Locate the cell with the specified text and output its [X, Y] center coordinate. 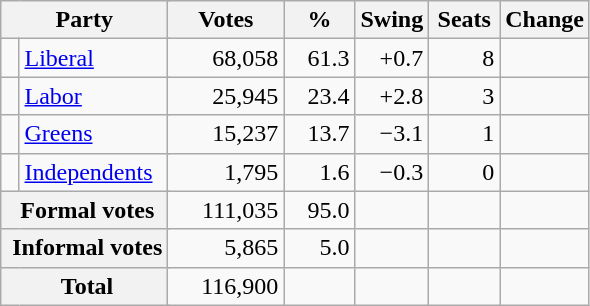
+2.8 [392, 96]
Total [84, 286]
15,237 [226, 134]
25,945 [226, 96]
68,058 [226, 58]
Formal votes [84, 210]
Seats [464, 20]
0 [464, 172]
Change [545, 20]
5.0 [320, 248]
1 [464, 134]
Swing [392, 20]
−3.1 [392, 134]
1,795 [226, 172]
3 [464, 96]
+0.7 [392, 58]
Party [84, 20]
111,035 [226, 210]
13.7 [320, 134]
116,900 [226, 286]
Labor [94, 96]
95.0 [320, 210]
Greens [94, 134]
Votes [226, 20]
% [320, 20]
−0.3 [392, 172]
Independents [94, 172]
8 [464, 58]
5,865 [226, 248]
Informal votes [84, 248]
23.4 [320, 96]
1.6 [320, 172]
Liberal [94, 58]
61.3 [320, 58]
